Pinpoint the cell where the given text exists, returning its [x, y] midpoint coordinate. 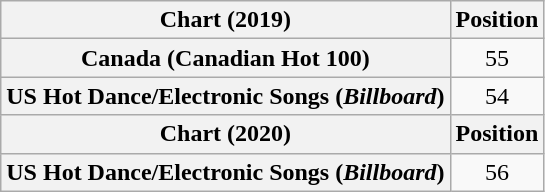
56 [497, 172]
Chart (2019) [226, 20]
Canada (Canadian Hot 100) [226, 58]
54 [497, 96]
Chart (2020) [226, 134]
55 [497, 58]
